Detect which cell encompasses the target text, then output its (x, y) center coordinate. 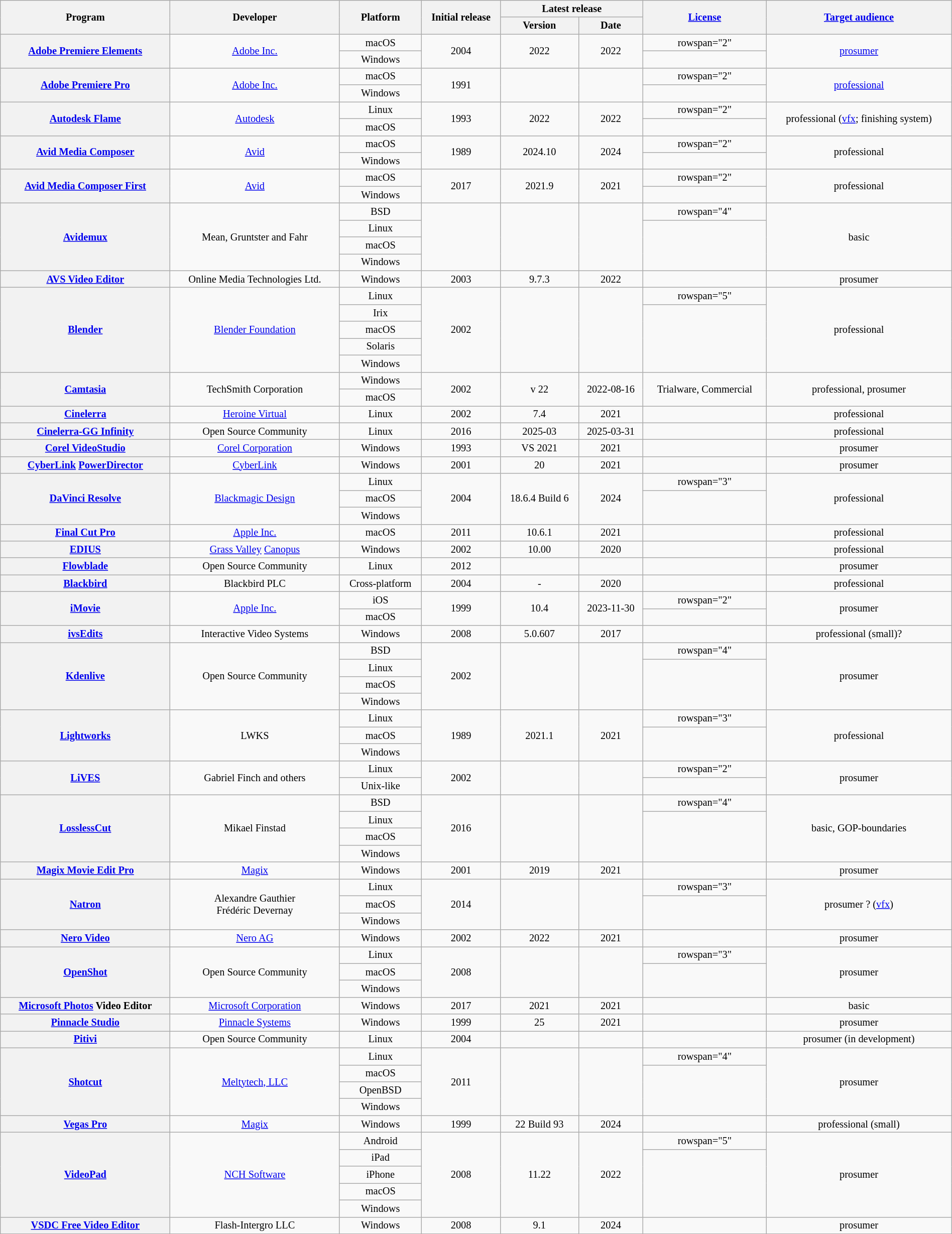
2019 (539, 871)
Blackmagic Design (255, 499)
Lightworks (85, 735)
18.6.4 Build 6 (539, 499)
Gabriel Finch and others (255, 777)
professional, prosumer (859, 389)
Magix Movie Edit Pro (85, 871)
Shotcut (85, 1081)
OpenShot (85, 972)
Blender (85, 329)
20 (539, 465)
VideoPad (85, 1174)
2014 (461, 904)
Solaris (381, 346)
Adobe Premiere Pro (85, 84)
Autodesk (255, 118)
Version (539, 26)
NCH Software (255, 1174)
- (539, 583)
10.6.1 (539, 533)
2024.10 (539, 153)
Platform (381, 17)
Mikael Finstad (255, 828)
CyberLink PowerDirector (85, 465)
Pinnacle Systems (255, 1023)
9.1 (539, 1225)
professional (vfx; finishing system) (859, 118)
Developer (255, 17)
VS 2021 (539, 448)
Pinnacle Studio (85, 1023)
LosslessCut (85, 828)
22 Build 93 (539, 1124)
Final Cut Pro (85, 533)
Nero AG (255, 938)
Camtasia (85, 389)
LiVES (85, 777)
Meltytech, LLC (255, 1081)
Mean, Gruntster and Fahr (255, 237)
2025-03 (539, 431)
2021.1 (539, 735)
Online Media Technologies Ltd. (255, 279)
iPad (381, 1158)
Natron (85, 904)
prosumer ? (vfx) (859, 904)
VSDC Free Video Editor (85, 1225)
prosumer (in development) (859, 1039)
5.0.607 (539, 634)
2022-08-16 (611, 389)
EDIUS (85, 549)
Cinelerra (85, 414)
Corel Corporation (255, 448)
AVS Video Editor (85, 279)
Blender Foundation (255, 329)
Microsoft Photos Video Editor (85, 1006)
1991 (461, 84)
Date (611, 26)
professional (small)? (859, 634)
Irix (381, 313)
DaVinci Resolve (85, 499)
TechSmith Corporation (255, 389)
Nero Video (85, 938)
2021.9 (539, 186)
LWKS (255, 735)
Blackbird (85, 583)
License (705, 17)
Unix-like (381, 786)
2023-11-30 (611, 608)
Flowblade (85, 566)
Blackbird PLC (255, 583)
Latest release (572, 9)
Alexandre GauthierFrédéric Devernay (255, 904)
2012 (461, 566)
basic, GOP-boundaries (859, 828)
2003 (461, 279)
Pitivi (85, 1039)
Avid Media Composer First (85, 186)
25 (539, 1023)
iMovie (85, 608)
10.00 (539, 549)
Heroine Virtual (255, 414)
7.4 (539, 414)
10.4 (539, 608)
Trialware, Commercial (705, 389)
ivsEdits (85, 634)
11.22 (539, 1174)
Interactive Video Systems (255, 634)
Cinelerra-GG Infinity (85, 431)
Corel VideoStudio (85, 448)
Grass Valley Canopus (255, 549)
Kdenlive (85, 676)
iPhone (381, 1175)
Flash-Intergro LLC (255, 1225)
Avidemux (85, 237)
Autodesk Flame (85, 118)
Android (381, 1141)
OpenBSD (381, 1090)
Vegas Pro (85, 1124)
2025-03-31 (611, 431)
CyberLink (255, 465)
Cross-platform (381, 583)
Program (85, 17)
Initial release (461, 17)
Adobe Premiere Elements (85, 51)
9.7.3 (539, 279)
Avid Media Composer (85, 153)
professional (small) (859, 1124)
iOS (381, 600)
Microsoft Corporation (255, 1006)
v 22 (539, 389)
Target audience (859, 17)
